Find where the given text appears and provide that cell's center as (x, y) coordinate. 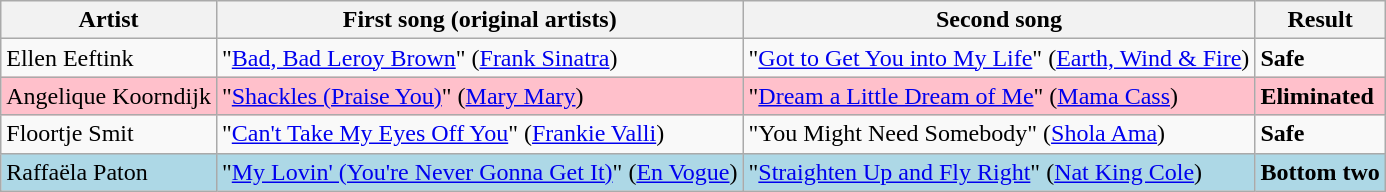
"Dream a Little Dream of Me" (Mama Cass) (999, 96)
"You Might Need Somebody" (Shola Ama) (999, 134)
Bottom two (1320, 172)
Ellen Eeftink (109, 58)
Floortje Smit (109, 134)
Eliminated (1320, 96)
"Bad, Bad Leroy Brown" (Frank Sinatra) (480, 58)
"Can't Take My Eyes Off You" (Frankie Valli) (480, 134)
First song (original artists) (480, 20)
Raffaëla Paton (109, 172)
"Got to Get You into My Life" (Earth, Wind & Fire) (999, 58)
Angelique Koorndijk (109, 96)
"My Lovin' (You're Never Gonna Get It)" (En Vogue) (480, 172)
Artist (109, 20)
"Straighten Up and Fly Right" (Nat King Cole) (999, 172)
"Shackles (Praise You)" (Mary Mary) (480, 96)
Second song (999, 20)
Result (1320, 20)
